Extract the (x, y) coordinate from the center of the cell holding the provided text.  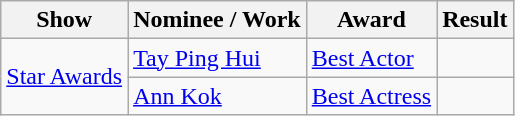
Tay Ping Hui (218, 58)
Award (371, 20)
Nominee / Work (218, 20)
Best Actress (371, 96)
Ann Kok (218, 96)
Show (64, 20)
Result (475, 20)
Star Awards (64, 77)
Best Actor (371, 58)
